Scan for the cell matching the given text and deliver its [X, Y] coordinate at center. 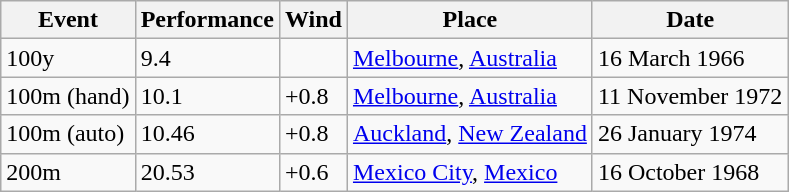
100y [68, 58]
20.53 [207, 172]
9.4 [207, 58]
11 November 1972 [690, 96]
Place [470, 20]
Auckland, New Zealand [470, 134]
Mexico City, Mexico [470, 172]
Wind [313, 20]
16 March 1966 [690, 58]
100m (hand) [68, 96]
10.1 [207, 96]
26 January 1974 [690, 134]
100m (auto) [68, 134]
10.46 [207, 134]
+0.6 [313, 172]
16 October 1968 [690, 172]
200m [68, 172]
Event [68, 20]
Date [690, 20]
Performance [207, 20]
